Extract the (X, Y) coordinate from the center of the cell holding the provided text.  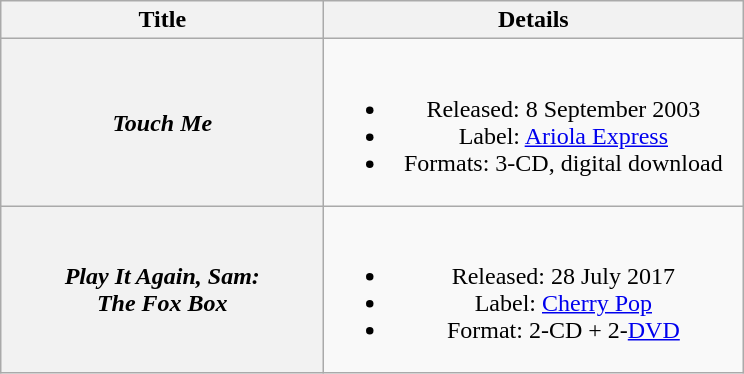
Released: 8 September 2003Label: Ariola ExpressFormats: 3-CD, digital download (534, 122)
Details (534, 20)
Title (162, 20)
Touch Me (162, 122)
Play It Again, Sam:The Fox Box (162, 290)
Released: 28 July 2017Label: Cherry PopFormat: 2-CD + 2-DVD (534, 290)
